For the text-containing cell, return its midpoint in (x, y) coordinate format. 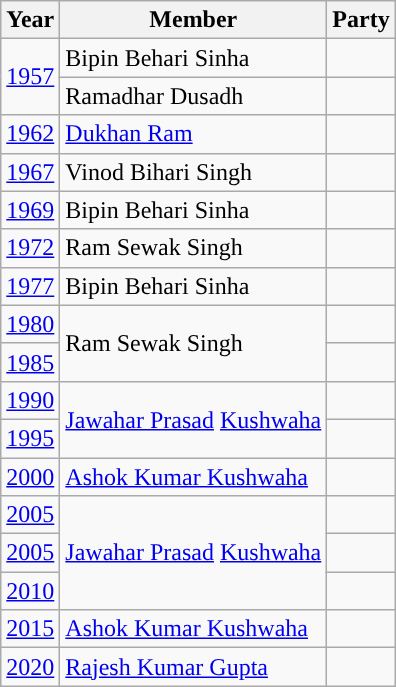
1980 (30, 324)
2010 (30, 591)
1972 (30, 248)
Year (30, 20)
Dukhan Ram (194, 134)
1969 (30, 210)
1967 (30, 172)
Party (361, 20)
Vinod Bihari Singh (194, 172)
1995 (30, 438)
1962 (30, 134)
1990 (30, 400)
Rajesh Kumar Gupta (194, 667)
1977 (30, 286)
Member (194, 20)
2015 (30, 629)
1985 (30, 362)
Ramadhar Dusadh (194, 96)
2020 (30, 667)
1957 (30, 77)
2000 (30, 477)
